Capture the cell that displays the provided text and extract its [x, y] central coordinate. 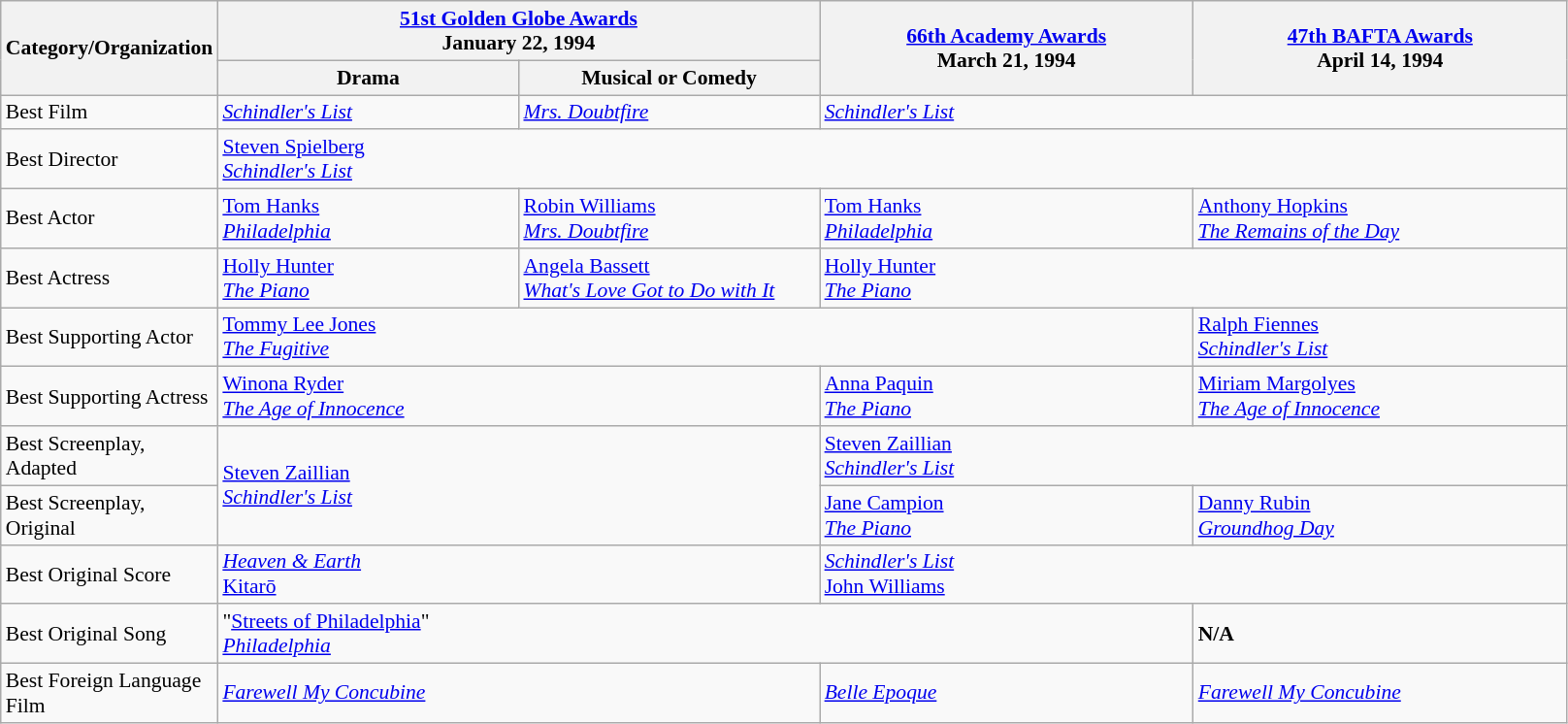
Ralph FiennesSchindler's List [1380, 338]
Jane CampionThe Piano [1007, 514]
Best Screenplay, Original [110, 514]
Best Director [110, 159]
Robin WilliamsMrs. Doubtfire [669, 219]
Category/Organization [110, 49]
Best Original Song [110, 635]
Miriam MargolyesThe Age of Innocence [1380, 396]
Angela BassettWhat's Love Got to Do with It [669, 278]
Best Original Score [110, 575]
Best Actor [110, 219]
Anna PaquinThe Piano [1007, 396]
N/A [1380, 635]
Best Supporting Actress [110, 396]
Anthony HopkinsThe Remains of the Day [1380, 219]
Mrs. Doubtfire [669, 113]
Steven SpielbergSchindler's List [892, 159]
51st Golden Globe AwardsJanuary 22, 1994 [518, 31]
Drama [368, 78]
Danny RubinGroundhog Day [1380, 514]
Belle Epoque [1007, 693]
Schindler's ListJohn Williams [1193, 575]
66th Academy AwardsMarch 21, 1994 [1007, 49]
Best Actress [110, 278]
Winona RyderThe Age of Innocence [518, 396]
Musical or Comedy [669, 78]
Best Foreign Language Film [110, 693]
Best Supporting Actor [110, 338]
Heaven & EarthKitarō [518, 575]
Tommy Lee JonesThe Fugitive [704, 338]
Best Screenplay, Adapted [110, 456]
Best Film [110, 113]
47th BAFTA AwardsApril 14, 1994 [1380, 49]
"Streets of Philadelphia"Philadelphia [704, 635]
